From the cell containing the given text, extract its center point as (X, Y) coordinate. 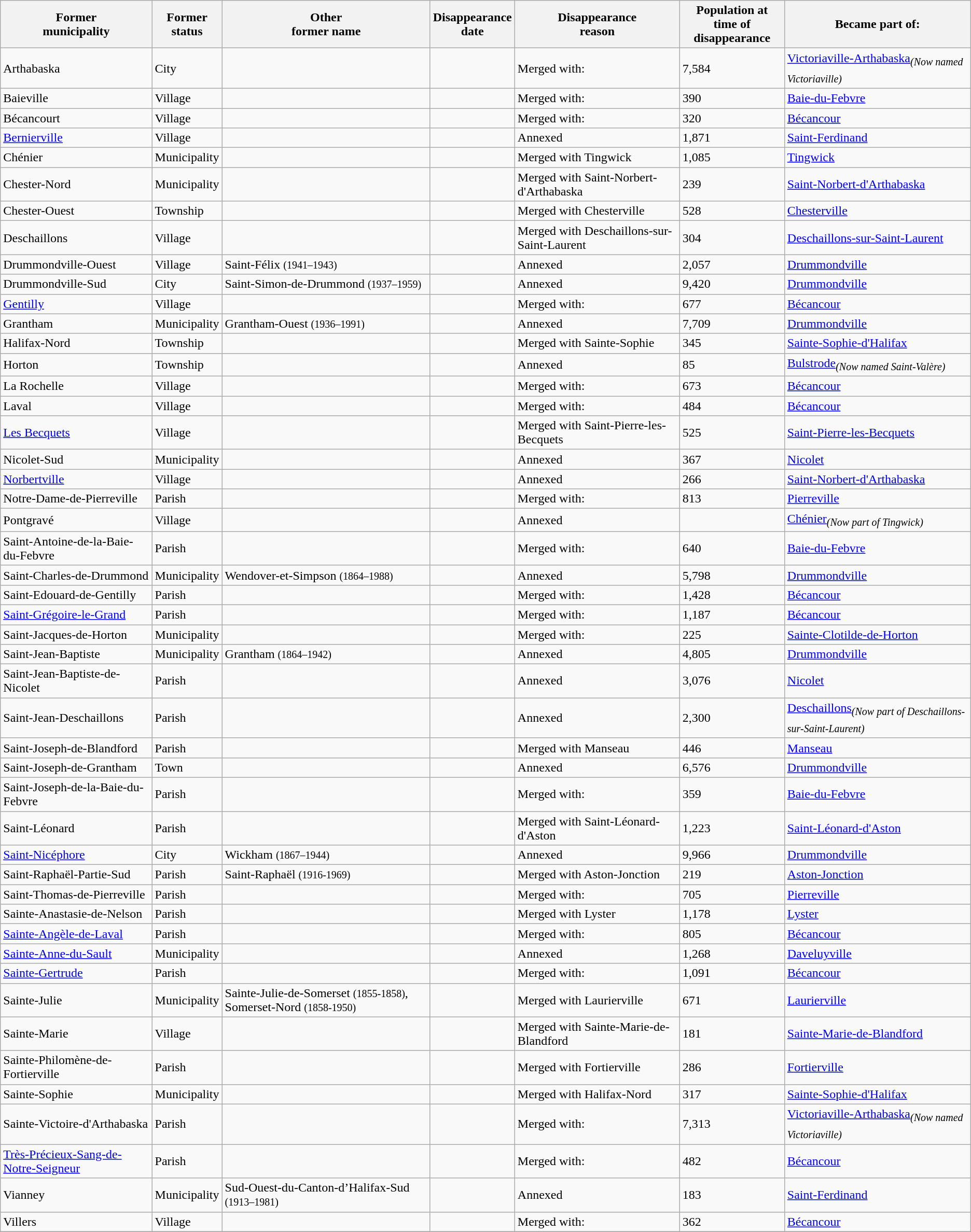
Pontgravé (76, 520)
525 (732, 432)
Saint-Léonard (76, 828)
Saint-Edouard-de-Gentilly (76, 595)
4,805 (732, 654)
Saint-Félix (1941–1943) (326, 264)
Chénier(Now part of Tingwick) (878, 520)
286 (732, 1067)
6,576 (732, 767)
Daveluyville (878, 954)
Grantham-Ouest (1936–1991) (326, 324)
345 (732, 343)
Chesterville (878, 211)
Sainte-Gertrude (76, 973)
2,057 (732, 264)
Merged with Lyster (597, 914)
Sainte-Victoire-d'Arthabaska (76, 1124)
Sainte-Angèle-de-Laval (76, 934)
390 (732, 98)
Town (187, 767)
1,178 (732, 914)
677 (732, 304)
Drummondville-Ouest (76, 264)
Saint-Joseph-de-Blandford (76, 748)
Disappearancereason (597, 24)
Merged with Laurierville (597, 1000)
Merged with Fortierville (597, 1067)
Saint-Antoine-de-la-Baie-du-Febvre (76, 549)
Merged with Saint-Norbert-d'Arthabaska (597, 185)
Chester-Nord (76, 185)
Fortierville (878, 1067)
9,966 (732, 855)
362 (732, 1222)
1,268 (732, 954)
Notre-Dame-de-Pierreville (76, 499)
Deschaillons-sur-Saint-Laurent (878, 237)
Saint-Raphaël (1916-1969) (326, 875)
1,223 (732, 828)
Became part of: (878, 24)
Sainte-Anastasie-de-Nelson (76, 914)
225 (732, 634)
Deschaillons (76, 237)
805 (732, 934)
Sainte-Sophie (76, 1094)
183 (732, 1195)
Chénier (76, 158)
7,313 (732, 1124)
Aston-Jonction (878, 875)
Saint-Charles-de-Drummond (76, 575)
Bécancourt (76, 118)
239 (732, 185)
Sainte-Anne-du-Sault (76, 954)
Formermunicipality (76, 24)
Laurierville (878, 1000)
Saint-Jean-Deschaillons (76, 718)
1,871 (732, 138)
Merged with Chesterville (597, 211)
Merged with Aston-Jonction (597, 875)
9,420 (732, 284)
1,187 (732, 614)
320 (732, 118)
Sainte-Julie (76, 1000)
Saint-Simon-de-Drummond (1937–1959) (326, 284)
Villers (76, 1222)
2,300 (732, 718)
181 (732, 1034)
482 (732, 1161)
Sainte-Julie-de-Somerset (1855-1858), Somerset-Nord (1858-1950) (326, 1000)
Saint-Nicéphore (76, 855)
Saint-Joseph-de-Grantham (76, 767)
Laval (76, 406)
Saint-Pierre-les-Becquets (878, 432)
Drummondville-Sud (76, 284)
1,085 (732, 158)
La Rochelle (76, 386)
673 (732, 386)
Merged with Halifax-Nord (597, 1094)
Saint-Grégoire-le-Grand (76, 614)
7,709 (732, 324)
359 (732, 794)
5,798 (732, 575)
Saint-Jean-Baptiste-de-Nicolet (76, 681)
813 (732, 499)
Merged with Tingwick (597, 158)
Sainte-Philomène-de-Fortierville (76, 1067)
Sud-Ouest-du-Canton-d’Halifax-Sud (1913–1981) (326, 1195)
671 (732, 1000)
Norbertville (76, 479)
Horton (76, 365)
Manseau (878, 748)
1,428 (732, 595)
Saint-Raphaël-Partie-Sud (76, 875)
Merged with Sainte-Marie-de-Blandford (597, 1034)
219 (732, 875)
Merged with Deschaillons-sur-Saint-Laurent (597, 237)
Baieville (76, 98)
Halifax-Nord (76, 343)
Les Becquets (76, 432)
484 (732, 406)
Merged with Saint-Léonard-d'Aston (597, 828)
Grantham (1864–1942) (326, 654)
Formerstatus (187, 24)
446 (732, 748)
Wickham (1867–1944) (326, 855)
Tingwick (878, 158)
Très-Précieux-Sang-de-Notre-Seigneur (76, 1161)
Population attime of disappearance (732, 24)
Chester-Ouest (76, 211)
Nicolet-Sud (76, 459)
Bulstrode(Now named Saint-Valère) (878, 365)
Grantham (76, 324)
Saint-Jacques-de-Horton (76, 634)
Gentilly (76, 304)
304 (732, 237)
Vianney (76, 1195)
266 (732, 479)
Otherformer name (326, 24)
7,584 (732, 68)
Saint-Joseph-de-la-Baie-du-Febvre (76, 794)
Saint-Jean-Baptiste (76, 654)
Saint-Thomas-de-Pierreville (76, 894)
317 (732, 1094)
Merged with Saint-Pierre-les-Becquets (597, 432)
367 (732, 459)
528 (732, 211)
Merged with Sainte-Sophie (597, 343)
Deschaillons(Now part of Deschaillons-sur-Saint-Laurent) (878, 718)
Arthabaska (76, 68)
Bernierville (76, 138)
Merged with Manseau (597, 748)
3,076 (732, 681)
705 (732, 894)
Sainte-Clotilde-de-Horton (878, 634)
640 (732, 549)
Sainte-Marie-de-Blandford (878, 1034)
Disappearancedate (472, 24)
Saint-Léonard-d'Aston (878, 828)
1,091 (732, 973)
85 (732, 365)
Wendover-et-Simpson (1864–1988) (326, 575)
Sainte-Marie (76, 1034)
Lyster (878, 914)
